Scan for the cell matching the given text and deliver its (X, Y) coordinate at center. 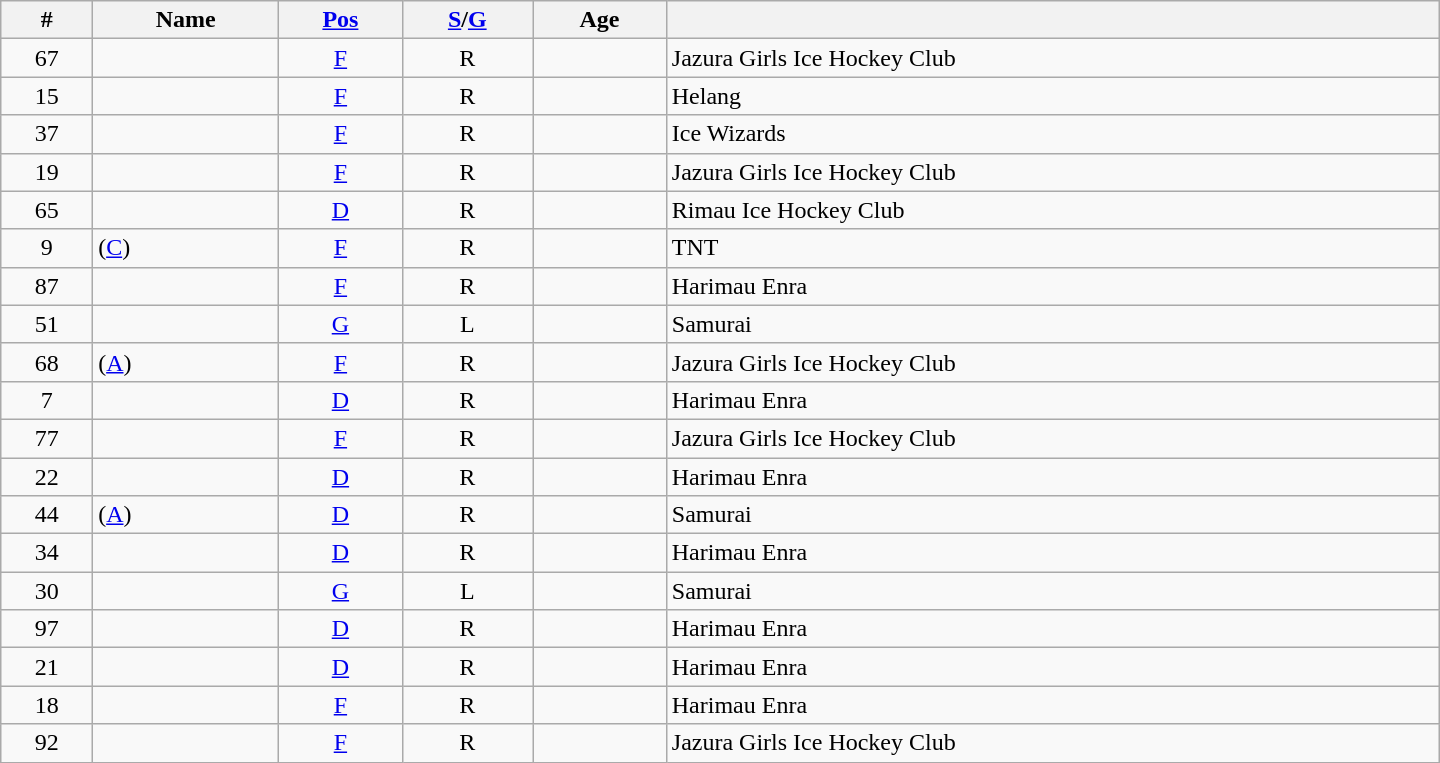
68 (47, 362)
87 (47, 286)
7 (47, 400)
65 (47, 210)
18 (47, 705)
# (47, 20)
92 (47, 743)
TNT (1052, 248)
19 (47, 172)
67 (47, 58)
15 (47, 96)
Rimau Ice Hockey Club (1052, 210)
9 (47, 248)
Age (599, 20)
22 (47, 477)
51 (47, 324)
97 (47, 629)
34 (47, 553)
21 (47, 667)
Helang (1052, 96)
(C) (186, 248)
30 (47, 591)
Ice Wizards (1052, 134)
Pos (340, 20)
S/G (467, 20)
44 (47, 515)
77 (47, 438)
Name (186, 20)
37 (47, 134)
